Return the (x, y) coordinate for the center point of the cell that contains the specified text.  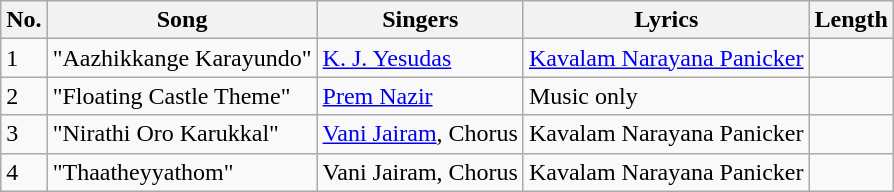
"Aazhikkange Karayundo" (182, 58)
"Thaatheyyathom" (182, 172)
1 (24, 58)
Lyrics (666, 20)
K. J. Yesudas (420, 58)
"Nirathi Oro Karukkal" (182, 134)
Music only (666, 96)
Song (182, 20)
4 (24, 172)
3 (24, 134)
"Floating Castle Theme" (182, 96)
Singers (420, 20)
2 (24, 96)
No. (24, 20)
Prem Nazir (420, 96)
Length (851, 20)
